Return the [x, y] coordinate for the center point of the cell that contains the specified text.  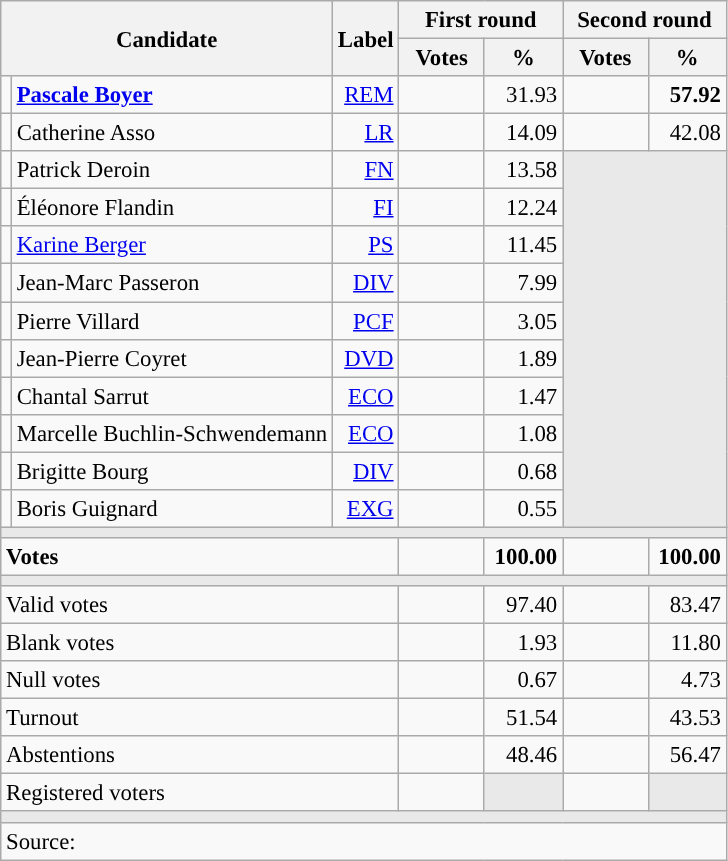
56.47 [687, 755]
Registered voters [200, 793]
Null votes [200, 680]
13.58 [523, 170]
Valid votes [200, 605]
83.47 [687, 605]
LR [366, 133]
Blank votes [200, 643]
Marcelle Buchlin-Schwendemann [172, 433]
PCF [366, 321]
4.73 [687, 680]
1.93 [523, 643]
DVD [366, 358]
REM [366, 95]
3.05 [523, 321]
Label [366, 38]
FI [366, 208]
Pierre Villard [172, 321]
7.99 [523, 283]
48.46 [523, 755]
Karine Berger [172, 245]
Boris Guignard [172, 509]
Abstentions [200, 755]
12.24 [523, 208]
11.45 [523, 245]
Source: [364, 841]
1.47 [523, 396]
51.54 [523, 718]
0.68 [523, 471]
42.08 [687, 133]
Jean-Marc Passeron [172, 283]
FN [366, 170]
1.08 [523, 433]
14.09 [523, 133]
Pascale Boyer [172, 95]
Catherine Asso [172, 133]
Éléonore Flandin [172, 208]
Candidate [167, 38]
0.55 [523, 509]
EXG [366, 509]
31.93 [523, 95]
Patrick Deroin [172, 170]
1.89 [523, 358]
0.67 [523, 680]
PS [366, 245]
Chantal Sarrut [172, 396]
43.53 [687, 718]
Jean-Pierre Coyret [172, 358]
97.40 [523, 605]
First round [481, 20]
Turnout [200, 718]
11.80 [687, 643]
57.92 [687, 95]
Brigitte Bourg [172, 471]
Second round [645, 20]
